Return [X, Y] of the center of cell containing provided text 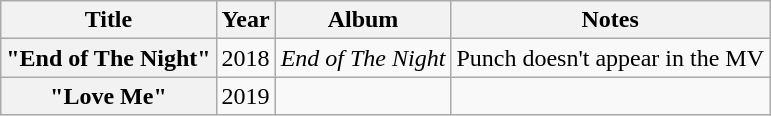
"Love Me" [108, 96]
Title [108, 20]
2018 [246, 58]
Album [363, 20]
2019 [246, 96]
End of The Night [363, 58]
"End of The Night" [108, 58]
Punch doesn't appear in the MV [610, 58]
Year [246, 20]
Notes [610, 20]
